Locate the cell with the specified text and output its (x, y) center coordinate. 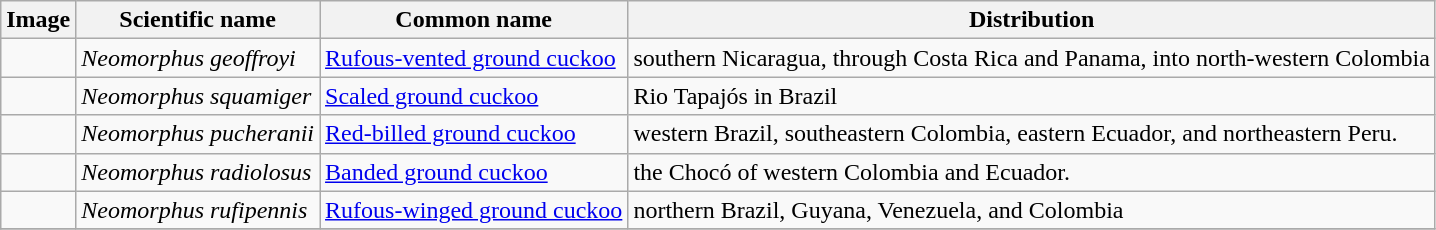
Rufous-winged ground cuckoo (474, 210)
the Chocó of western Colombia and Ecuador. (1032, 172)
Neomorphus squamiger (198, 96)
Red-billed ground cuckoo (474, 134)
Rio Tapajós in Brazil (1032, 96)
Neomorphus pucheranii (198, 134)
Neomorphus radiolosus (198, 172)
Neomorphus rufipennis (198, 210)
northern Brazil, Guyana, Venezuela, and Colombia (1032, 210)
Rufous-vented ground cuckoo (474, 58)
Distribution (1032, 20)
Common name (474, 20)
western Brazil, southeastern Colombia, eastern Ecuador, and northeastern Peru. (1032, 134)
Banded ground cuckoo (474, 172)
Neomorphus geoffroyi (198, 58)
southern Nicaragua, through Costa Rica and Panama, into north-western Colombia (1032, 58)
Scaled ground cuckoo (474, 96)
Image (38, 20)
Scientific name (198, 20)
